Search for the cell housing the specified text and yield its [x, y] center coordinate. 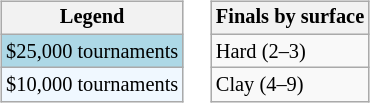
$10,000 tournaments [92, 85]
Legend [92, 18]
Finals by surface [290, 18]
$25,000 tournaments [92, 51]
Hard (2–3) [290, 51]
Clay (4–9) [290, 85]
